From the cell containing the given text, extract its center point as (X, Y) coordinate. 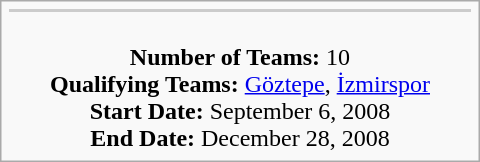
Number of Teams: 10 Qualifying Teams: Göztepe, İzmirspor Start Date: September 6, 2008 End Date: December 28, 2008 (240, 84)
